Return the [X, Y] coordinate for the center point of the cell that contains the specified text.  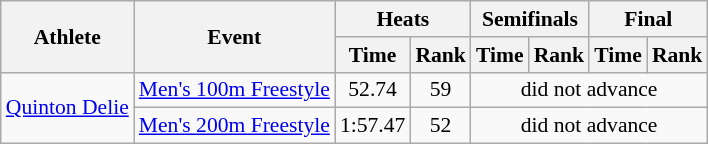
Quinton Delie [68, 108]
Men's 200m Freestyle [234, 126]
Semifinals [530, 19]
52.74 [372, 90]
Heats [403, 19]
Men's 100m Freestyle [234, 90]
59 [440, 90]
Final [648, 19]
1:57.47 [372, 126]
52 [440, 126]
Athlete [68, 36]
Event [234, 36]
